Provide the (x, y) coordinate of the cell's center where the given text is located.  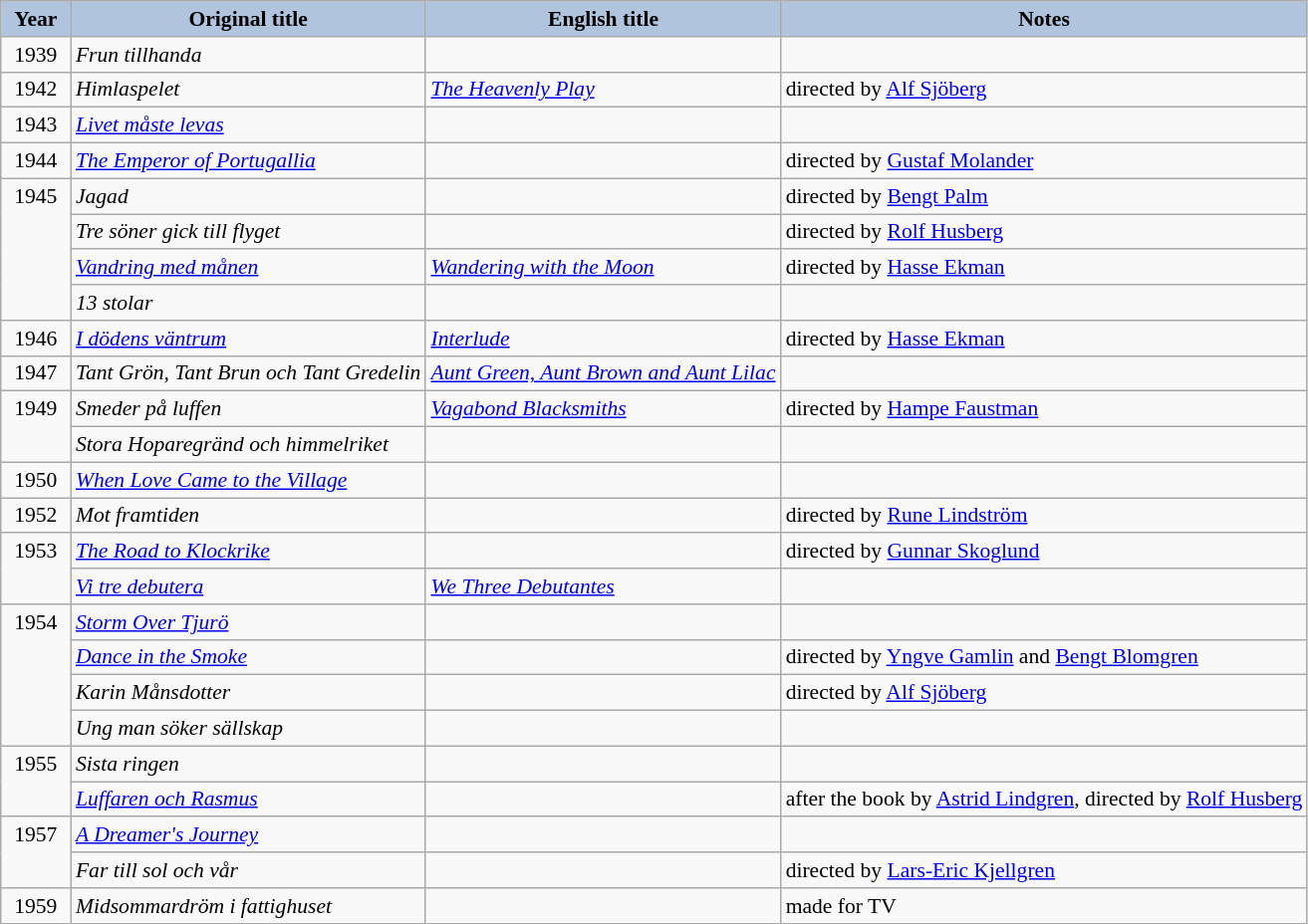
Year (36, 19)
directed by Yngve Gamlin and Bengt Blomgren (1044, 657)
1955 (36, 781)
Vandring med månen (249, 268)
I dödens väntrum (249, 339)
1939 (36, 55)
1946 (36, 339)
Storm Over Tjurö (249, 622)
Luffaren och Rasmus (249, 800)
Himlaspelet (249, 90)
Stora Hoparegränd och himmelriket (249, 445)
1944 (36, 161)
1959 (36, 906)
after the book by Astrid Lindgren, directed by Rolf Husberg (1044, 800)
Midsommardröm i fattighuset (249, 906)
made for TV (1044, 906)
1949 (36, 426)
Original title (249, 19)
Frun tillhanda (249, 55)
1947 (36, 373)
directed by Gunnar Skoglund (1044, 552)
1943 (36, 125)
Mot framtiden (249, 516)
1953 (36, 570)
When Love Came to the Village (249, 480)
directed by Rolf Husberg (1044, 232)
1945 (36, 249)
Vagabond Blacksmiths (603, 409)
directed by Rune Lindström (1044, 516)
1952 (36, 516)
1942 (36, 90)
Smeder på luffen (249, 409)
A Dreamer's Journey (249, 835)
Sista ringen (249, 764)
Ung man söker sällskap (249, 729)
13 stolar (249, 303)
directed by Lars-Eric Kjellgren (1044, 870)
Livet måste levas (249, 125)
1957 (36, 852)
Karin Månsdotter (249, 693)
Tre söner gick till flyget (249, 232)
Far till sol och vår (249, 870)
directed by Gustaf Molander (1044, 161)
The Heavenly Play (603, 90)
Aunt Green, Aunt Brown and Aunt Lilac (603, 373)
Jagad (249, 196)
English title (603, 19)
Notes (1044, 19)
We Three Debutantes (603, 586)
The Road to Klockrike (249, 552)
directed by Hampe Faustman (1044, 409)
Interlude (603, 339)
The Emperor of Portugallia (249, 161)
Wandering with the Moon (603, 268)
directed by Bengt Palm (1044, 196)
Tant Grön, Tant Brun och Tant Gredelin (249, 373)
1954 (36, 675)
1950 (36, 480)
Vi tre debutera (249, 586)
Dance in the Smoke (249, 657)
